Provide the [x, y] coordinate of the cell's center where the given text is located.  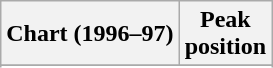
Peak position [225, 34]
Chart (1996–97) [90, 34]
